Detect which cell encompasses the target text, then output its (X, Y) center coordinate. 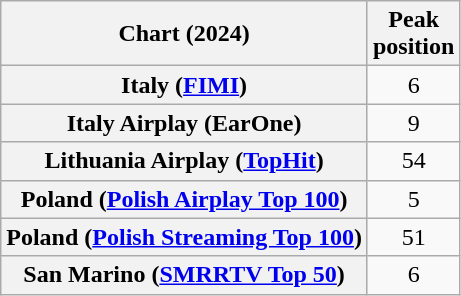
Poland (Polish Airplay Top 100) (184, 199)
9 (413, 123)
Italy (FIMI) (184, 85)
51 (413, 237)
54 (413, 161)
5 (413, 199)
Lithuania Airplay (TopHit) (184, 161)
Italy Airplay (EarOne) (184, 123)
Peakposition (413, 34)
Poland (Polish Streaming Top 100) (184, 237)
Chart (2024) (184, 34)
San Marino (SMRRTV Top 50) (184, 275)
